Extract the (x, y) coordinate from the center of the cell holding the provided text.  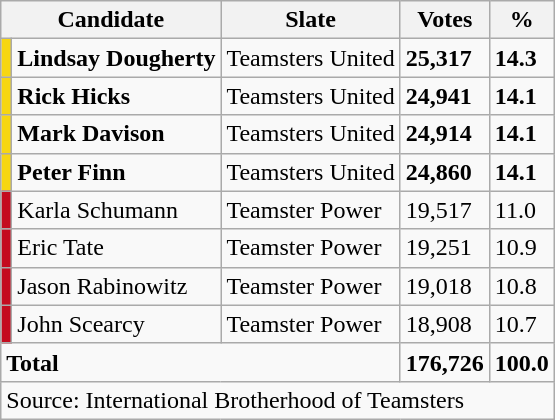
Rick Hicks (116, 96)
Lindsay Dougherty (116, 58)
24,914 (444, 134)
19,251 (444, 248)
Votes (444, 20)
11.0 (522, 210)
10.7 (522, 324)
John Scearcy (116, 324)
Total (201, 362)
100.0 (522, 362)
176,726 (444, 362)
14.3 (522, 58)
Slate (310, 20)
Peter Finn (116, 172)
Mark Davison (116, 134)
19,018 (444, 286)
Source: International Brotherhood of Teamsters (278, 400)
10.8 (522, 286)
24,860 (444, 172)
18,908 (444, 324)
Candidate (111, 20)
Karla Schumann (116, 210)
Jason Rabinowitz (116, 286)
% (522, 20)
Eric Tate (116, 248)
25,317 (444, 58)
24,941 (444, 96)
10.9 (522, 248)
19,517 (444, 210)
